Provide the (x, y) coordinate of the cell's center where the given text is located.  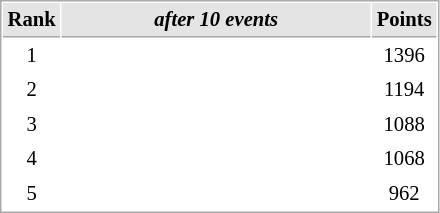
2 (32, 90)
962 (404, 194)
4 (32, 158)
Rank (32, 20)
1088 (404, 124)
3 (32, 124)
1068 (404, 158)
1396 (404, 56)
5 (32, 194)
after 10 events (216, 20)
1194 (404, 90)
1 (32, 56)
Points (404, 20)
